For the text-containing cell, return its midpoint in (X, Y) coordinate format. 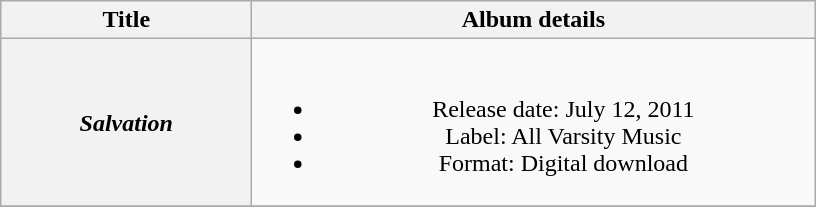
Salvation (126, 122)
Album details (534, 20)
Release date: July 12, 2011Label: All Varsity MusicFormat: Digital download (534, 122)
Title (126, 20)
